Determine the [X, Y] coordinate at the center of the cell enclosing the given text.  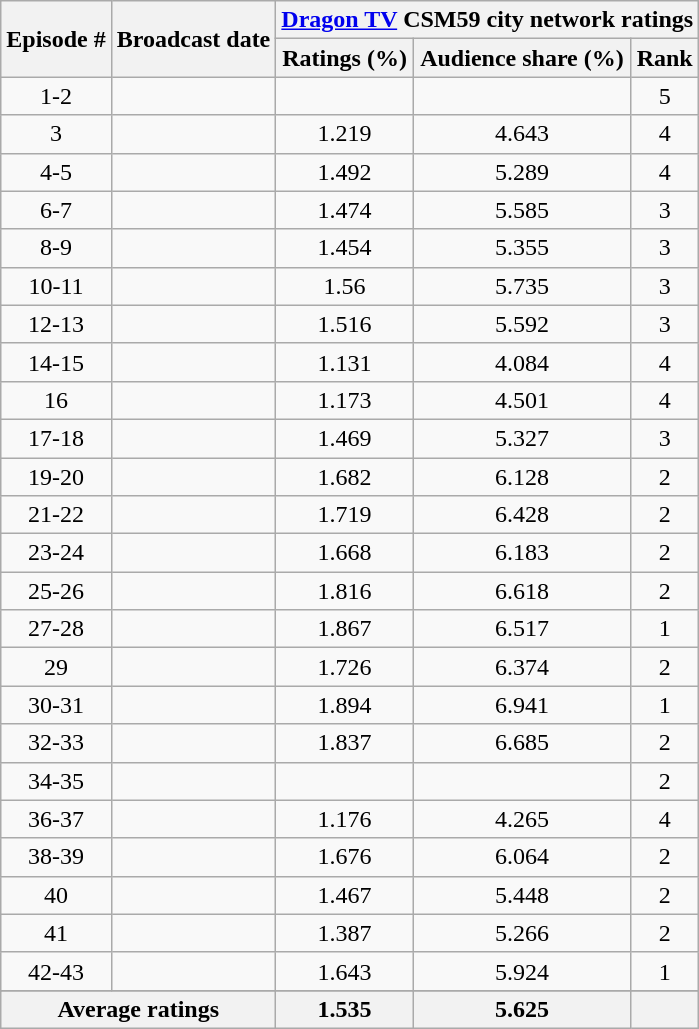
6.618 [522, 591]
1.837 [344, 743]
1.492 [344, 172]
1.719 [344, 515]
1.454 [344, 248]
25-26 [56, 591]
5.266 [522, 933]
30-31 [56, 705]
27-28 [56, 629]
6.374 [522, 667]
36-37 [56, 819]
12-13 [56, 324]
5 [665, 96]
6.685 [522, 743]
4.265 [522, 819]
5.592 [522, 324]
5.448 [522, 895]
29 [56, 667]
21-22 [56, 515]
41 [56, 933]
6-7 [56, 210]
1-2 [56, 96]
1.867 [344, 629]
1.516 [344, 324]
16 [56, 400]
1.387 [344, 933]
Ratings (%) [344, 58]
4.084 [522, 362]
6.183 [522, 553]
4.643 [522, 134]
6.941 [522, 705]
17-18 [56, 438]
6.428 [522, 515]
32-33 [56, 743]
34-35 [56, 781]
6.128 [522, 477]
38-39 [56, 857]
1.474 [344, 210]
1.535 [344, 1009]
5.735 [522, 286]
1.643 [344, 971]
19-20 [56, 477]
23-24 [56, 553]
Broadcast date [194, 39]
5.327 [522, 438]
5.289 [522, 172]
1.56 [344, 286]
1.668 [344, 553]
5.625 [522, 1009]
8-9 [56, 248]
4.501 [522, 400]
1.131 [344, 362]
1.219 [344, 134]
Average ratings [138, 1009]
1.467 [344, 895]
Rank [665, 58]
1.173 [344, 400]
Dragon TV CSM59 city network ratings [488, 20]
1.682 [344, 477]
1.676 [344, 857]
6.064 [522, 857]
1.469 [344, 438]
5.924 [522, 971]
Audience share (%) [522, 58]
1.816 [344, 591]
5.355 [522, 248]
4-5 [56, 172]
1.176 [344, 819]
6.517 [522, 629]
1.726 [344, 667]
1.894 [344, 705]
5.585 [522, 210]
Episode # [56, 39]
10-11 [56, 286]
42-43 [56, 971]
14-15 [56, 362]
40 [56, 895]
